Output the (X, Y) coordinate of the center of the cell containing the given text.  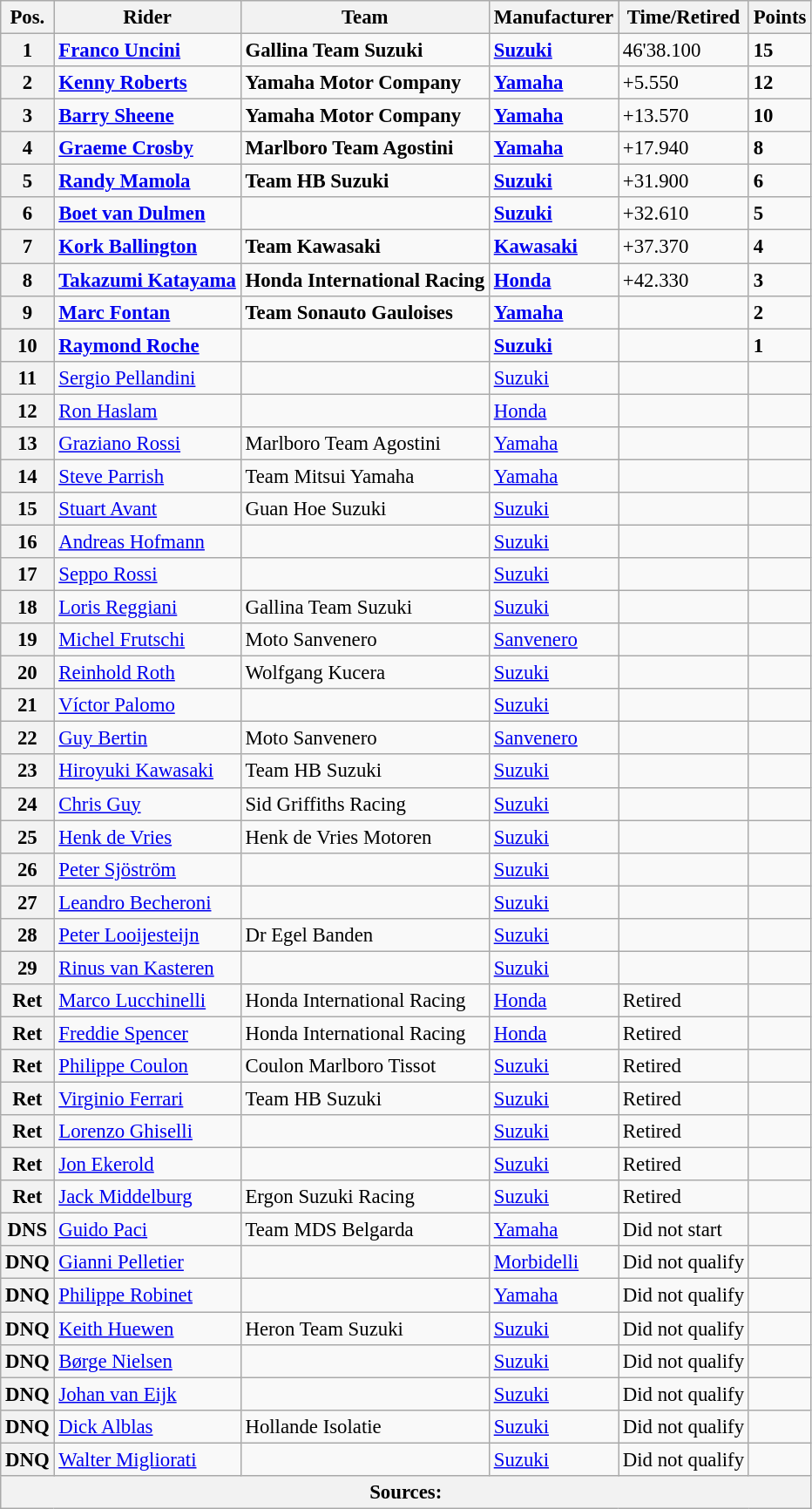
Hiroyuki Kawasaki (147, 771)
Guy Bertin (147, 738)
Philippe Coulon (147, 1066)
Loris Reggiani (147, 608)
Guido Paci (147, 1230)
Boet van Dulmen (147, 214)
Marco Lucchinelli (147, 1001)
Manufacturer (553, 17)
Steve Parrish (147, 476)
Kork Ballington (147, 247)
Marc Fontan (147, 312)
Virginio Ferrari (147, 1099)
Johan van Eijk (147, 1394)
Team Kawasaki (364, 247)
Víctor Palomo (147, 705)
Jon Ekerold (147, 1165)
+17.940 (684, 148)
Time/Retired (684, 17)
28 (28, 935)
Points (779, 17)
Team MDS Belgarda (364, 1230)
Jack Middelburg (147, 1197)
Rider (147, 17)
Seppo Rossi (147, 574)
Henk de Vries (147, 837)
Andreas Hofmann (147, 541)
Reinhold Roth (147, 673)
23 (28, 771)
Graziano Rossi (147, 444)
17 (28, 574)
22 (28, 738)
Sergio Pellandini (147, 377)
+5.550 (684, 83)
29 (28, 968)
Pos. (28, 17)
25 (28, 837)
Sid Griffiths Racing (364, 804)
Team (364, 17)
Dick Alblas (147, 1426)
Team Sonauto Gauloises (364, 312)
Wolfgang Kucera (364, 673)
11 (28, 377)
Rinus van Kasteren (147, 968)
Leandro Becheroni (147, 902)
9 (28, 312)
Coulon Marlboro Tissot (364, 1066)
Randy Mamola (147, 181)
Franco Uncini (147, 51)
21 (28, 705)
Team Mitsui Yamaha (364, 476)
Sources: (406, 1492)
Michel Frutschi (147, 640)
26 (28, 869)
Dr Egel Banden (364, 935)
Barry Sheene (147, 116)
Walter Migliorati (147, 1459)
19 (28, 640)
Børge Nielsen (147, 1361)
Peter Looijesteijn (147, 935)
+32.610 (684, 214)
Freddie Spencer (147, 1033)
18 (28, 608)
Guan Hoe Suzuki (364, 509)
Keith Huewen (147, 1329)
16 (28, 541)
27 (28, 902)
Ron Haslam (147, 411)
Gianni Pelletier (147, 1263)
7 (28, 247)
Lorenzo Ghiselli (147, 1132)
Peter Sjöström (147, 869)
Chris Guy (147, 804)
DNS (28, 1230)
+37.370 (684, 247)
Kenny Roberts (147, 83)
46'38.100 (684, 51)
+13.570 (684, 116)
Hollande Isolatie (364, 1426)
Philippe Robinet (147, 1295)
Henk de Vries Motoren (364, 837)
24 (28, 804)
13 (28, 444)
+42.330 (684, 280)
Takazumi Katayama (147, 280)
Graeme Crosby (147, 148)
Heron Team Suzuki (364, 1329)
20 (28, 673)
Raymond Roche (147, 345)
+31.900 (684, 181)
Did not start (684, 1230)
14 (28, 476)
Stuart Avant (147, 509)
Ergon Suzuki Racing (364, 1197)
Morbidelli (553, 1263)
Kawasaki (553, 247)
